Scan for the cell matching the given text and deliver its [x, y] coordinate at center. 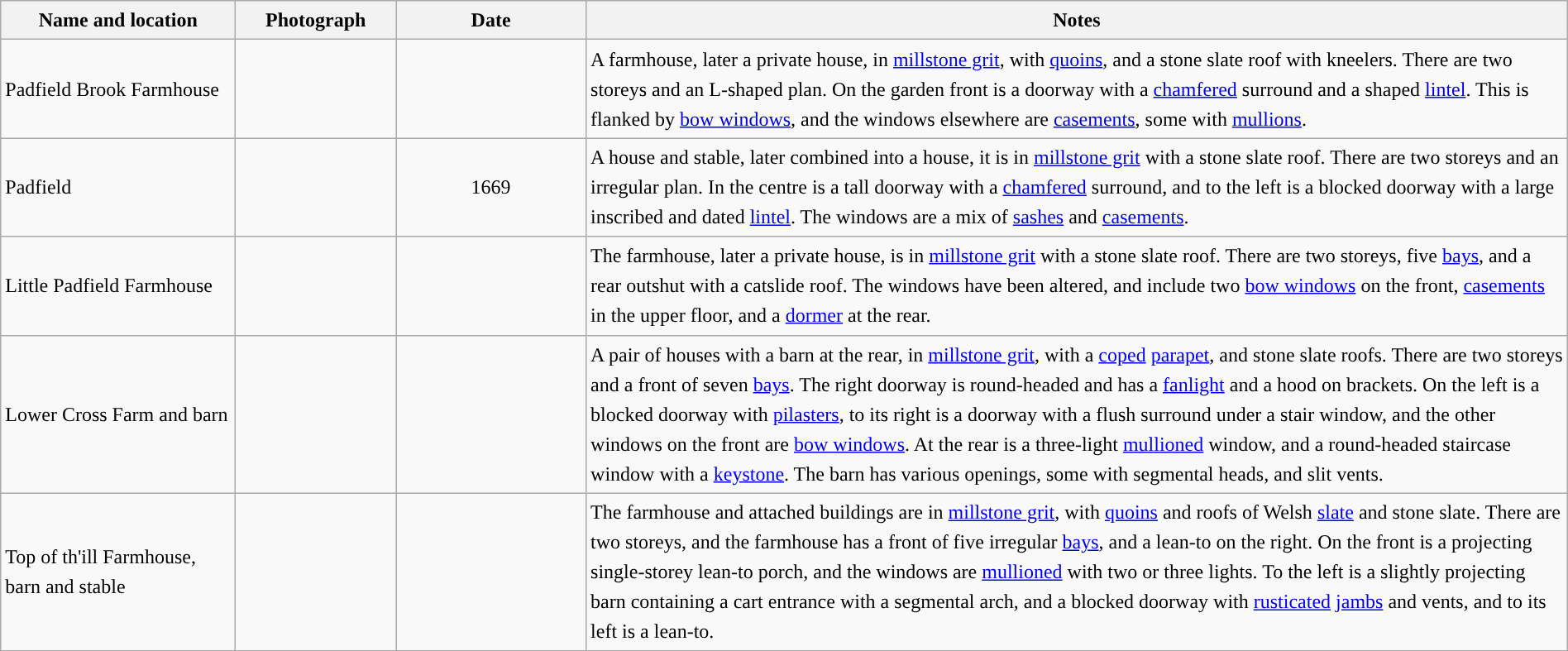
Padfield [118, 187]
Notes [1077, 20]
Little Padfield Farmhouse [118, 286]
1669 [491, 187]
Lower Cross Farm and barn [118, 414]
Name and location [118, 20]
Date [491, 20]
Top of th'ill Farmhouse, barn and stable [118, 572]
Padfield Brook Farmhouse [118, 89]
Photograph [316, 20]
